Output the (X, Y) coordinate of the center of the cell containing the given text.  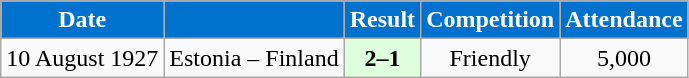
Estonia – Finland (254, 58)
5,000 (624, 58)
Attendance (624, 20)
Date (82, 20)
Result (382, 20)
Friendly (490, 58)
2–1 (382, 58)
10 August 1927 (82, 58)
Competition (490, 20)
